Identify which cell holds the provided text, then report its (X, Y) central coordinate. 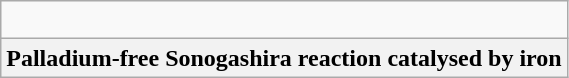
Palladium-free Sonogashira reaction catalysed by iron (284, 58)
